Return [x, y] of the center of cell containing provided text 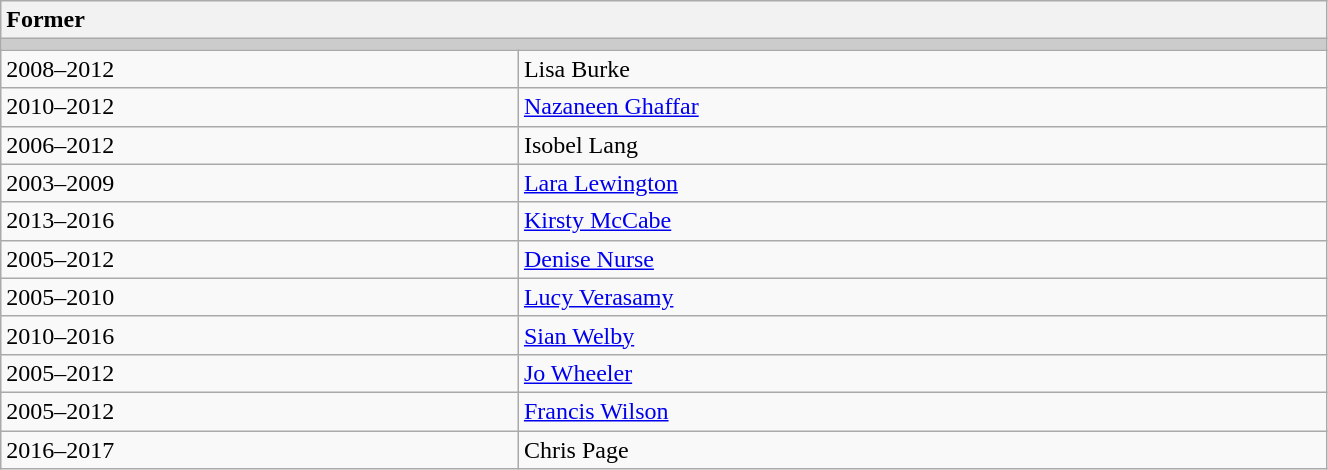
Jo Wheeler [922, 373]
2008–2012 [260, 69]
2016–2017 [260, 449]
2010–2012 [260, 107]
Francis Wilson [922, 411]
Lisa Burke [922, 69]
Lucy Verasamy [922, 297]
Chris Page [922, 449]
2013–2016 [260, 221]
2006–2012 [260, 145]
2010–2016 [260, 335]
Nazaneen Ghaffar [922, 107]
Sian Welby [922, 335]
Lara Lewington [922, 183]
Kirsty McCabe [922, 221]
Isobel Lang [922, 145]
Former [664, 20]
Denise Nurse [922, 259]
2003–2009 [260, 183]
2005–2010 [260, 297]
